Search for the cell housing the specified text and yield its (x, y) center coordinate. 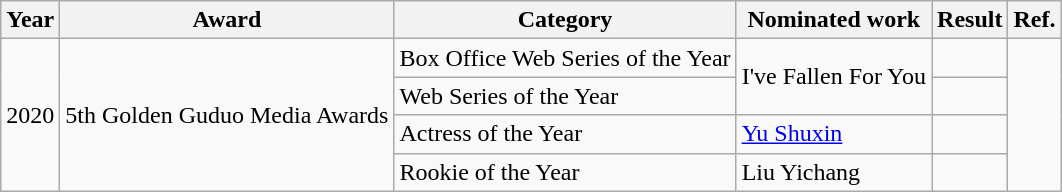
Web Series of the Year (565, 96)
5th Golden Guduo Media Awards (227, 115)
Year (30, 20)
Box Office Web Series of the Year (565, 58)
Ref. (1034, 20)
Result (970, 20)
I've Fallen For You (834, 77)
Yu Shuxin (834, 134)
Actress of the Year (565, 134)
Category (565, 20)
Award (227, 20)
Liu Yichang (834, 172)
Nominated work (834, 20)
Rookie of the Year (565, 172)
2020 (30, 115)
